For the text-containing cell, return its midpoint in (X, Y) coordinate format. 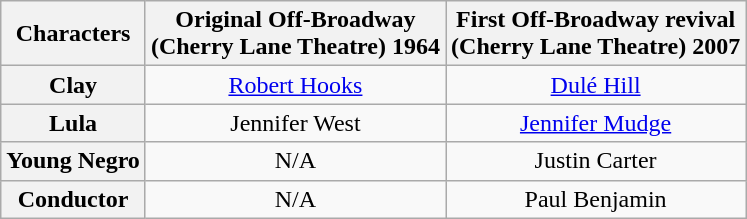
Lula (74, 123)
Dulé Hill (596, 85)
Jennifer West (295, 123)
Conductor (74, 199)
Original Off-Broadway(Cherry Lane Theatre) 1964 (295, 34)
First Off-Broadway revival(Cherry Lane Theatre) 2007 (596, 34)
Clay (74, 85)
Characters (74, 34)
Justin Carter (596, 161)
Paul Benjamin (596, 199)
Robert Hooks (295, 85)
Young Negro (74, 161)
Jennifer Mudge (596, 123)
